Provide the (X, Y) coordinate of the cell's center where the given text is located.  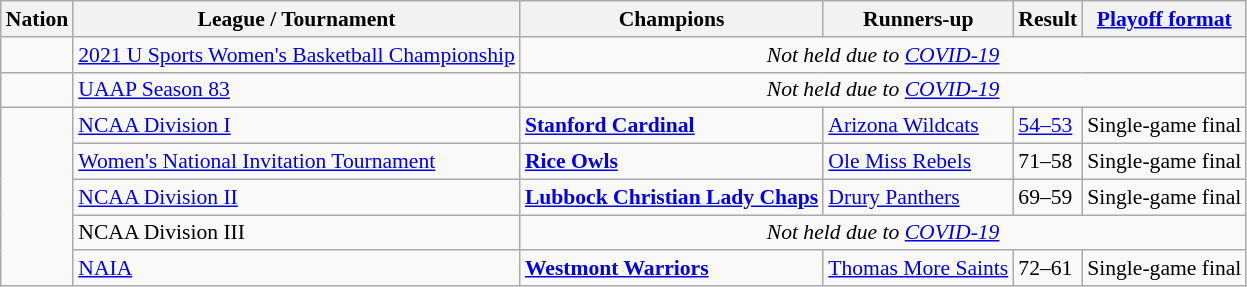
2021 U Sports Women's Basketball Championship (296, 55)
Lubbock Christian Lady Chaps (672, 197)
54–53 (1048, 126)
League / Tournament (296, 19)
Result (1048, 19)
Stanford Cardinal (672, 126)
Champions (672, 19)
Rice Owls (672, 162)
Women's National Invitation Tournament (296, 162)
Runners-up (918, 19)
Thomas More Saints (918, 269)
Playoff format (1164, 19)
NAIA (296, 269)
69–59 (1048, 197)
Westmont Warriors (672, 269)
71–58 (1048, 162)
72–61 (1048, 269)
Arizona Wildcats (918, 126)
NCAA Division II (296, 197)
Drury Panthers (918, 197)
Ole Miss Rebels (918, 162)
NCAA Division I (296, 126)
UAAP Season 83 (296, 90)
Nation (37, 19)
NCAA Division III (296, 233)
